Scan for the cell matching the given text and deliver its (X, Y) coordinate at center. 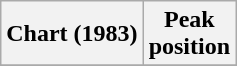
Chart (1983) (72, 34)
Peakposition (189, 34)
